Extract the (X, Y) coordinate from the center of the cell holding the provided text.  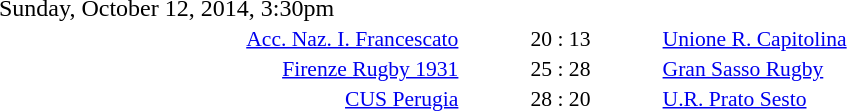
25 : 28 (560, 68)
20 : 13 (560, 38)
